Locate the cell with the specified text and output its (X, Y) center coordinate. 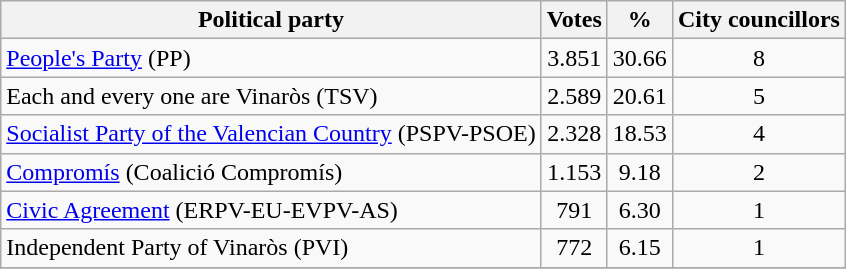
6.30 (640, 210)
Independent Party of Vinaròs (PVI) (271, 248)
Civic Agreement (ERPV-EU-EVPV-AS) (271, 210)
% (640, 20)
Socialist Party of the Valencian Country (PSPV-PSOE) (271, 134)
3.851 (574, 58)
2.328 (574, 134)
8 (758, 58)
People's Party (PP) (271, 58)
772 (574, 248)
5 (758, 96)
Each and every one are Vinaròs (TSV) (271, 96)
Political party (271, 20)
791 (574, 210)
Votes (574, 20)
City councillors (758, 20)
Compromís (Coalició Compromís) (271, 172)
2.589 (574, 96)
18.53 (640, 134)
30.66 (640, 58)
20.61 (640, 96)
9.18 (640, 172)
2 (758, 172)
6.15 (640, 248)
4 (758, 134)
1.153 (574, 172)
